Pinpoint the cell where the given text exists, returning its (x, y) midpoint coordinate. 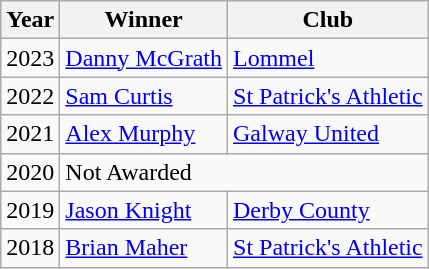
Club (328, 20)
Lommel (328, 58)
2023 (30, 58)
2019 (30, 210)
Alex Murphy (144, 134)
2020 (30, 172)
Galway United (328, 134)
Danny McGrath (144, 58)
Jason Knight (144, 210)
Derby County (328, 210)
Not Awarded (244, 172)
2021 (30, 134)
2022 (30, 96)
Winner (144, 20)
Sam Curtis (144, 96)
Brian Maher (144, 248)
Year (30, 20)
2018 (30, 248)
